Locate the cell with the specified text and output its [x, y] center coordinate. 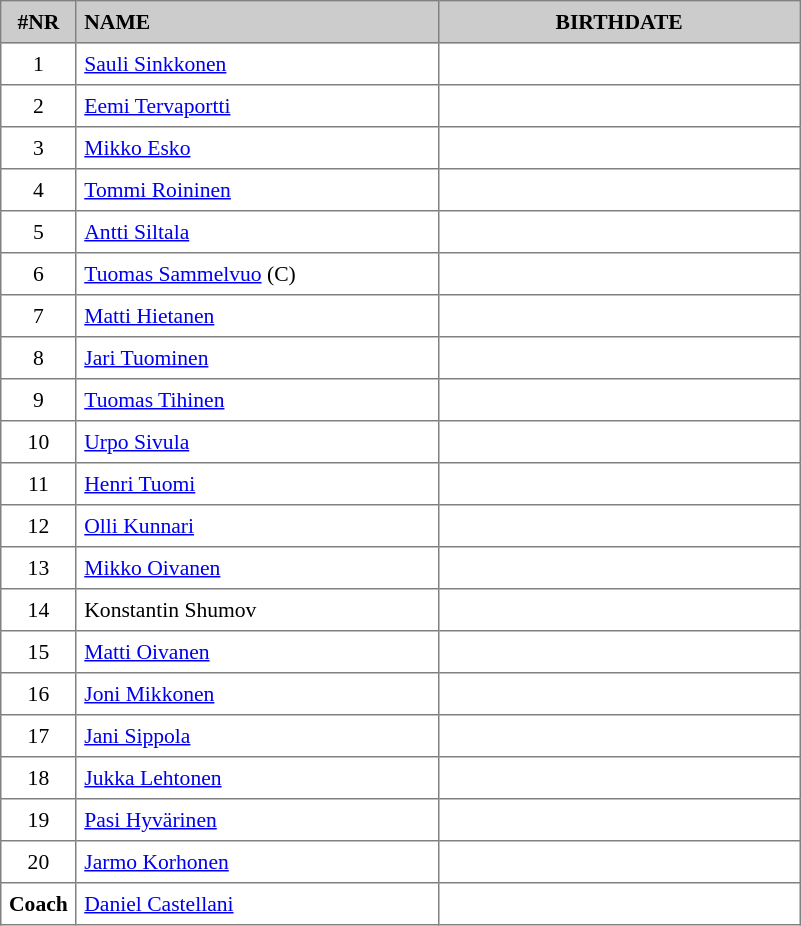
Antti Siltala [257, 232]
11 [38, 484]
6 [38, 274]
Tuomas Tihinen [257, 400]
Coach [38, 904]
Matti Oivanen [257, 652]
#NR [38, 22]
Jukka Lehtonen [257, 778]
2 [38, 106]
1 [38, 64]
Urpo Sivula [257, 442]
Jarmo Korhonen [257, 862]
Matti Hietanen [257, 316]
Henri Tuomi [257, 484]
Sauli Sinkkonen [257, 64]
3 [38, 148]
Mikko Esko [257, 148]
Eemi Tervaportti [257, 106]
8 [38, 358]
Jari Tuominen [257, 358]
14 [38, 610]
Joni Mikkonen [257, 694]
Olli Kunnari [257, 526]
15 [38, 652]
13 [38, 568]
16 [38, 694]
5 [38, 232]
NAME [257, 22]
12 [38, 526]
18 [38, 778]
17 [38, 736]
Pasi Hyvärinen [257, 820]
Jani Sippola [257, 736]
19 [38, 820]
9 [38, 400]
10 [38, 442]
Tommi Roininen [257, 190]
Daniel Castellani [257, 904]
20 [38, 862]
BIRTHDATE [619, 22]
Konstantin Shumov [257, 610]
Tuomas Sammelvuo (C) [257, 274]
7 [38, 316]
Mikko Oivanen [257, 568]
4 [38, 190]
